Locate the cell with the specified text and output its (x, y) center coordinate. 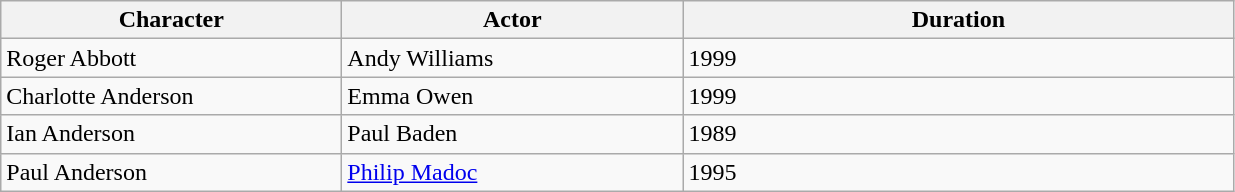
1995 (958, 172)
Philip Madoc (512, 172)
Andy Williams (512, 58)
Duration (958, 20)
Actor (512, 20)
Character (172, 20)
Charlotte Anderson (172, 96)
Roger Abbott (172, 58)
Paul Anderson (172, 172)
Paul Baden (512, 134)
Emma Owen (512, 96)
Ian Anderson (172, 134)
1989 (958, 134)
